Search for the cell housing the specified text and yield its [x, y] center coordinate. 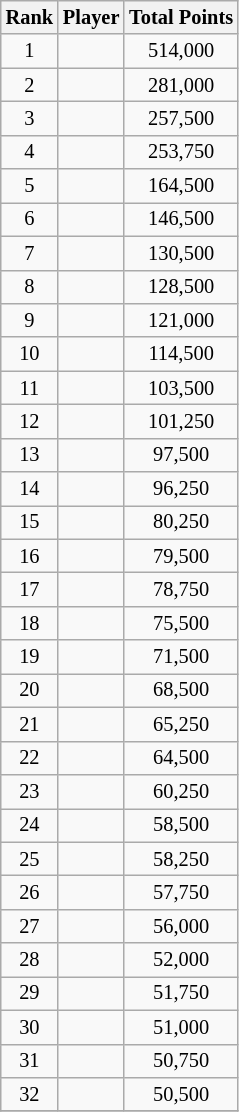
1 [30, 51]
51,750 [181, 993]
50,500 [181, 1094]
10 [30, 354]
4 [30, 152]
18 [30, 623]
164,500 [181, 186]
68,500 [181, 690]
103,500 [181, 388]
29 [30, 993]
253,750 [181, 152]
64,500 [181, 758]
7 [30, 253]
75,500 [181, 623]
101,250 [181, 421]
71,500 [181, 657]
56,000 [181, 926]
57,750 [181, 892]
12 [30, 421]
79,500 [181, 556]
28 [30, 960]
Player [91, 17]
2 [30, 85]
Rank [30, 17]
14 [30, 489]
21 [30, 724]
27 [30, 926]
257,500 [181, 118]
19 [30, 657]
6 [30, 219]
8 [30, 287]
281,000 [181, 85]
20 [30, 690]
31 [30, 1061]
13 [30, 455]
51,000 [181, 1027]
65,250 [181, 724]
9 [30, 320]
50,750 [181, 1061]
514,000 [181, 51]
58,250 [181, 859]
30 [30, 1027]
5 [30, 186]
22 [30, 758]
52,000 [181, 960]
23 [30, 791]
Total Points [181, 17]
96,250 [181, 489]
78,750 [181, 589]
60,250 [181, 791]
146,500 [181, 219]
3 [30, 118]
130,500 [181, 253]
128,500 [181, 287]
11 [30, 388]
121,000 [181, 320]
25 [30, 859]
58,500 [181, 825]
16 [30, 556]
15 [30, 522]
80,250 [181, 522]
97,500 [181, 455]
24 [30, 825]
17 [30, 589]
32 [30, 1094]
26 [30, 892]
114,500 [181, 354]
